Pinpoint the cell where the given text exists, returning its [X, Y] midpoint coordinate. 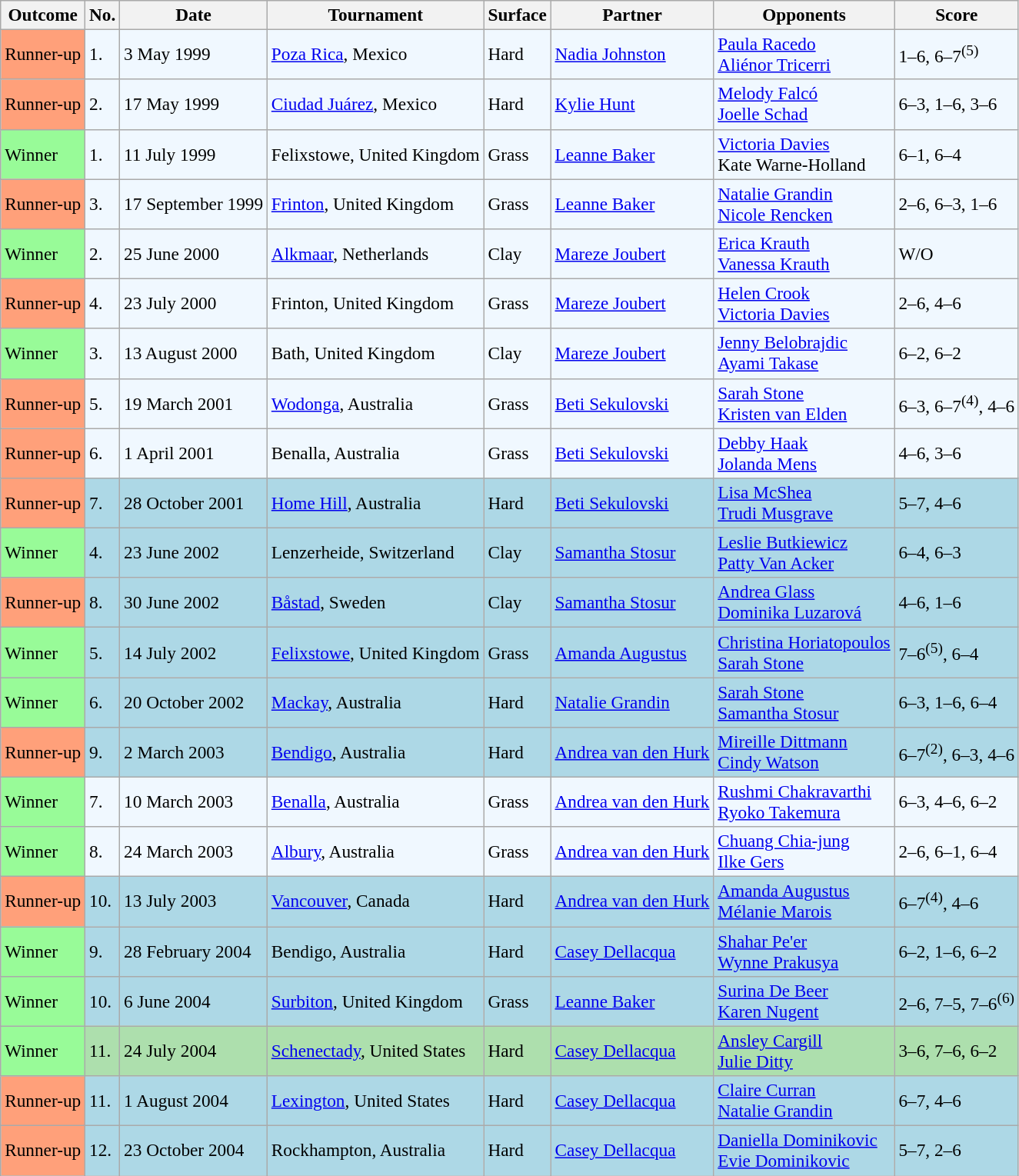
Jenny Belobrajdic Ayami Takase [804, 354]
Rockhampton, Australia [375, 1151]
6–3, 1–6, 3–6 [957, 105]
Lenzerheide, Switzerland [375, 552]
24 March 2003 [194, 852]
Surina De Beer Karen Nugent [804, 1001]
Partner [632, 15]
Sarah Stone Kristen van Elden [804, 403]
Surbiton, United Kingdom [375, 1001]
23 June 2002 [194, 552]
W/O [957, 254]
1–6, 6–7(5) [957, 54]
Vancouver, Canada [375, 901]
10 March 2003 [194, 801]
28 October 2001 [194, 503]
6–3, 4–6, 6–2 [957, 801]
Albury, Australia [375, 852]
Alkmaar, Netherlands [375, 254]
Rushmi Chakravarthi Ryoko Takemura [804, 801]
2 March 2003 [194, 752]
Natalie Grandin [632, 701]
Surface [517, 15]
Nadia Johnston [632, 54]
Claire Curran Natalie Grandin [804, 1100]
6 June 2004 [194, 1001]
Tournament [375, 15]
Andrea Glass Dominika Luzarová [804, 603]
28 February 2004 [194, 951]
24 July 2004 [194, 1051]
1 April 2001 [194, 452]
23 October 2004 [194, 1151]
Lisa McShea Trudi Musgrave [804, 503]
Score [957, 15]
6–7(4), 4–6 [957, 901]
Home Hill, Australia [375, 503]
6–2, 1–6, 6–2 [957, 951]
7–6(5), 6–4 [957, 652]
6–2, 6–2 [957, 354]
6–7, 4–6 [957, 1100]
2–6, 6–1, 6–4 [957, 852]
Kylie Hunt [632, 105]
4–6, 1–6 [957, 603]
Bath, United Kingdom [375, 354]
17 May 1999 [194, 105]
Paula Racedo Aliénor Tricerri [804, 54]
Mackay, Australia [375, 701]
Date [194, 15]
Schenectady, United States [375, 1051]
Amanda Augustus Mélanie Marois [804, 901]
20 October 2002 [194, 701]
6–7(2), 6–3, 4–6 [957, 752]
Båstad, Sweden [375, 603]
23 July 2000 [194, 303]
Opponents [804, 15]
5–7, 4–6 [957, 503]
12. [103, 1151]
Chuang Chia-jung Ilke Gers [804, 852]
Christina Horiatopoulos Sarah Stone [804, 652]
3 May 1999 [194, 54]
2–6, 7–5, 7–6(6) [957, 1001]
Lexington, United States [375, 1100]
Natalie Grandin Nicole Rencken [804, 203]
30 June 2002 [194, 603]
Leslie Butkiewicz Patty Van Acker [804, 552]
2–6, 4–6 [957, 303]
Ansley Cargill Julie Ditty [804, 1051]
13 July 2003 [194, 901]
4–6, 3–6 [957, 452]
Erica Krauth Vanessa Krauth [804, 254]
25 June 2000 [194, 254]
13 August 2000 [194, 354]
5–7, 2–6 [957, 1151]
19 March 2001 [194, 403]
14 July 2002 [194, 652]
Helen Crook Victoria Davies [804, 303]
Sarah Stone Samantha Stosur [804, 701]
3–6, 7–6, 6–2 [957, 1051]
Wodonga, Australia [375, 403]
Amanda Augustus [632, 652]
No. [103, 15]
17 September 1999 [194, 203]
2–6, 6–3, 1–6 [957, 203]
Victoria Davies Kate Warne-Holland [804, 154]
6–3, 1–6, 6–4 [957, 701]
6–3, 6–7(4), 4–6 [957, 403]
6–4, 6–3 [957, 552]
Melody Falcó Joelle Schad [804, 105]
1 August 2004 [194, 1100]
Shahar Pe'er Wynne Prakusya [804, 951]
Ciudad Juárez, Mexico [375, 105]
6–1, 6–4 [957, 154]
Outcome [43, 15]
11 July 1999 [194, 154]
Debby Haak Jolanda Mens [804, 452]
Poza Rica, Mexico [375, 54]
Daniella Dominikovic Evie Dominikovic [804, 1151]
Mireille Dittmann Cindy Watson [804, 752]
